Determine the [x, y] coordinate at the center of the cell enclosing the given text.  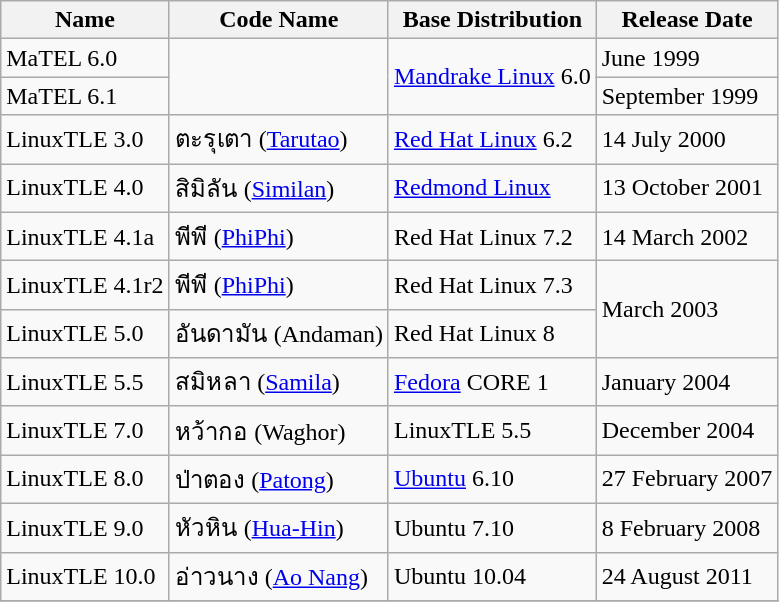
Ubuntu 7.10 [492, 528]
Red Hat Linux 7.3 [492, 286]
หัวหิน (Hua-Hin) [278, 528]
สิมิลัน (Similan) [278, 188]
Base Distribution [492, 20]
LinuxTLE 10.0 [85, 576]
Name [85, 20]
MaTEL 6.1 [85, 96]
27 February 2007 [687, 480]
อันดามัน (Andaman) [278, 334]
Ubuntu 6.10 [492, 480]
LinuxTLE 9.0 [85, 528]
Redmond Linux [492, 188]
ตะรุเตา (Tarutao) [278, 140]
Code Name [278, 20]
LinuxTLE 5.0 [85, 334]
Mandrake Linux 6.0 [492, 77]
อ่าวนาง (Ao Nang) [278, 576]
LinuxTLE 4.1r2 [85, 286]
LinuxTLE 4.0 [85, 188]
13 October 2001 [687, 188]
June 1999 [687, 58]
14 March 2002 [687, 236]
8 February 2008 [687, 528]
Ubuntu 10.04 [492, 576]
14 July 2000 [687, 140]
September 1999 [687, 96]
Fedora CORE 1 [492, 382]
LinuxTLE 7.0 [85, 430]
March 2003 [687, 310]
LinuxTLE 8.0 [85, 480]
Release Date [687, 20]
Red Hat Linux 6.2 [492, 140]
หว้ากอ (Waghor) [278, 430]
LinuxTLE 4.1a [85, 236]
Red Hat Linux 7.2 [492, 236]
24 August 2011 [687, 576]
MaTEL 6.0 [85, 58]
January 2004 [687, 382]
December 2004 [687, 430]
LinuxTLE 3.0 [85, 140]
สมิหลา (Samila) [278, 382]
Red Hat Linux 8 [492, 334]
ป่าตอง (Patong) [278, 480]
